Extract the (X, Y) coordinate from the center of the cell holding the provided text.  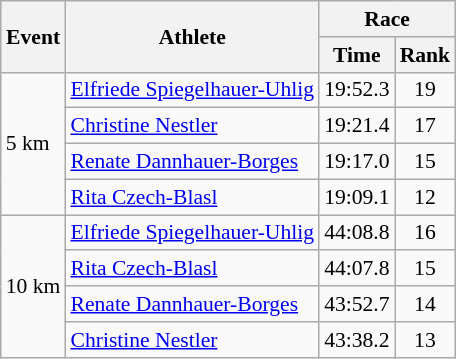
17 (426, 126)
Race (387, 19)
13 (426, 340)
Athlete (192, 36)
44:08.8 (356, 233)
19:17.0 (356, 162)
19:52.3 (356, 90)
14 (426, 304)
19 (426, 90)
19:09.1 (356, 197)
43:38.2 (356, 340)
Rank (426, 55)
44:07.8 (356, 269)
Event (34, 36)
Time (356, 55)
10 km (34, 286)
43:52.7 (356, 304)
5 km (34, 143)
12 (426, 197)
19:21.4 (356, 126)
16 (426, 233)
